Scan for the cell matching the given text and deliver its (x, y) coordinate at center. 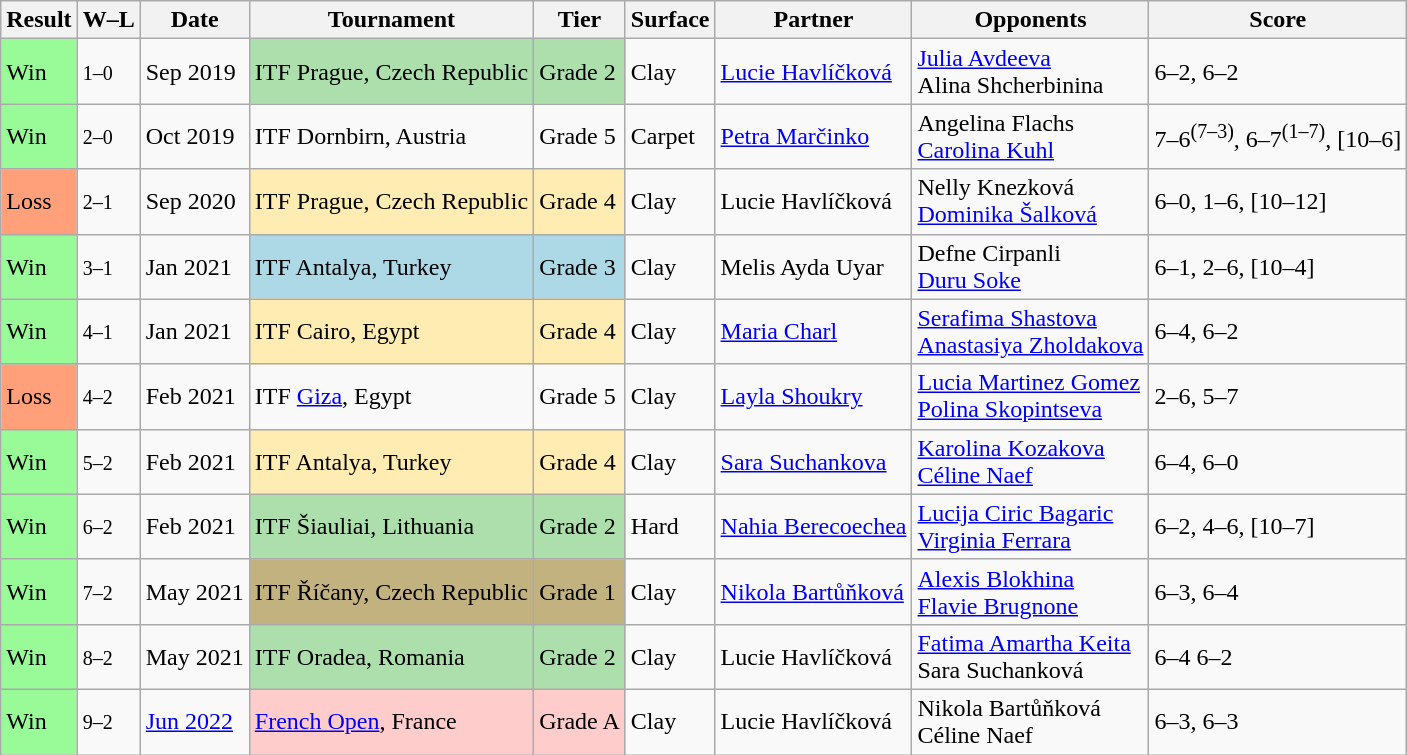
Maria Charl (814, 332)
Grade A (580, 722)
Carpet (670, 136)
1–0 (108, 72)
Grade 1 (580, 592)
6–3, 6–3 (1278, 722)
2–1 (108, 202)
Hard (670, 526)
Nelly Knezková Dominika Šalková (1030, 202)
2–0 (108, 136)
Nahia Berecoechea (814, 526)
Sara Suchankova (814, 462)
ITF Cairo, Egypt (391, 332)
4–1 (108, 332)
Karolina Kozakova Céline Naef (1030, 462)
5–2 (108, 462)
Lucia Martinez Gomez Polina Skopintseva (1030, 396)
Surface (670, 20)
Alexis Blokhina Flavie Brugnone (1030, 592)
ITF Šiauliai, Lithuania (391, 526)
Fatima Amartha Keita Sara Suchanková (1030, 656)
ITF Oradea, Romania (391, 656)
ITF Říčany, Czech Republic (391, 592)
6–4, 6–2 (1278, 332)
Opponents (1030, 20)
Oct 2019 (194, 136)
Result (39, 20)
Melis Ayda Uyar (814, 266)
7–6(7–3), 6–7(1–7), [10–6] (1278, 136)
Date (194, 20)
Nikola Bartůňková Céline Naef (1030, 722)
Julia Avdeeva Alina Shcherbinina (1030, 72)
Jun 2022 (194, 722)
Layla Shoukry (814, 396)
Lucija Ciric Bagaric Virginia Ferrara (1030, 526)
6–2, 6–2 (1278, 72)
9–2 (108, 722)
Sep 2019 (194, 72)
6–2 (108, 526)
ITF Dornbirn, Austria (391, 136)
Nikola Bartůňková (814, 592)
French Open, France (391, 722)
ITF Giza, Egypt (391, 396)
Defne Cirpanli Duru Soke (1030, 266)
6–3, 6–4 (1278, 592)
Score (1278, 20)
Angelina Flachs Carolina Kuhl (1030, 136)
6–4 6–2 (1278, 656)
Partner (814, 20)
4–2 (108, 396)
7–2 (108, 592)
W–L (108, 20)
Serafima Shastova Anastasiya Zholdakova (1030, 332)
Tier (580, 20)
2–6, 5–7 (1278, 396)
6–1, 2–6, [10–4] (1278, 266)
6–4, 6–0 (1278, 462)
6–0, 1–6, [10–12] (1278, 202)
8–2 (108, 656)
6–2, 4–6, [10–7] (1278, 526)
3–1 (108, 266)
Grade 3 (580, 266)
Sep 2020 (194, 202)
Tournament (391, 20)
Petra Marčinko (814, 136)
